Locate the cell with the specified text and output its [X, Y] center coordinate. 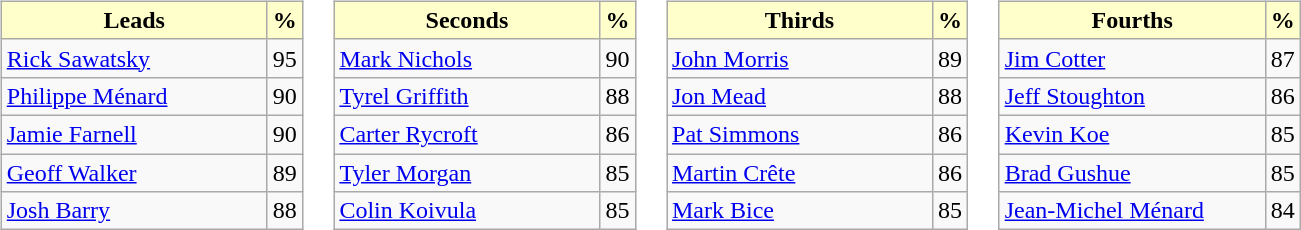
Pat Simmons [799, 134]
Jon Mead [799, 96]
John Morris [799, 58]
Seconds [467, 20]
Brad Gushue [1132, 173]
Philippe Ménard [134, 96]
Rick Sawatsky [134, 58]
Fourths [1132, 20]
Martin Crête [799, 173]
Carter Rycroft [467, 134]
Mark Bice [799, 211]
Mark Nichols [467, 58]
Jamie Farnell [134, 134]
84 [1282, 211]
Tyler Morgan [467, 173]
87 [1282, 58]
Thirds [799, 20]
Kevin Koe [1132, 134]
Geoff Walker [134, 173]
Jim Cotter [1132, 58]
Leads [134, 20]
Jean-Michel Ménard [1132, 211]
Josh Barry [134, 211]
Tyrel Griffith [467, 96]
Colin Koivula [467, 211]
95 [284, 58]
Jeff Stoughton [1132, 96]
